For the text-containing cell, return its midpoint in [x, y] coordinate format. 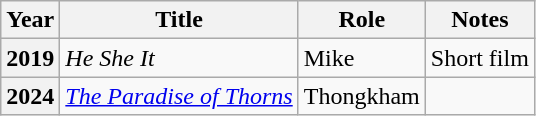
2019 [30, 58]
Thongkham [362, 96]
Year [30, 20]
2024 [30, 96]
Short film [480, 58]
Notes [480, 20]
The Paradise of Thorns [179, 96]
Mike [362, 58]
Title [179, 20]
Role [362, 20]
He She It [179, 58]
